For the text-containing cell, return its midpoint in [x, y] coordinate format. 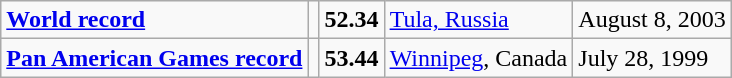
July 28, 1999 [652, 58]
World record [154, 20]
Winnipeg, Canada [478, 58]
52.34 [352, 20]
August 8, 2003 [652, 20]
Tula, Russia [478, 20]
53.44 [352, 58]
Pan American Games record [154, 58]
